Detect which cell encompasses the target text, then output its [X, Y] center coordinate. 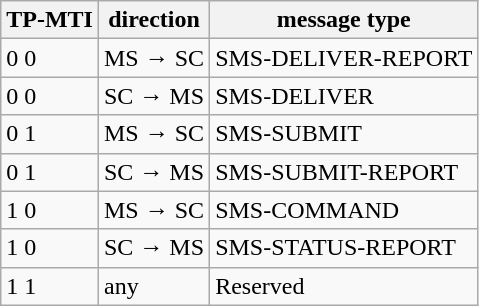
Reserved [344, 286]
SMS-SUBMIT-REPORT [344, 172]
SMS-STATUS-REPORT [344, 248]
SMS-COMMAND [344, 210]
SMS-DELIVER-REPORT [344, 58]
message type [344, 20]
TP-MTI [50, 20]
SMS-SUBMIT [344, 134]
direction [154, 20]
1 1 [50, 286]
any [154, 286]
SMS-DELIVER [344, 96]
